Locate the cell with the specified text and output its [x, y] center coordinate. 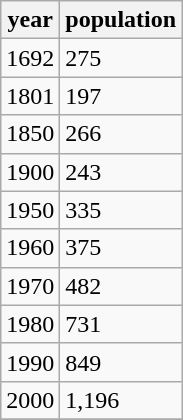
population [121, 20]
731 [121, 324]
year [30, 20]
1900 [30, 172]
335 [121, 210]
266 [121, 134]
1,196 [121, 400]
2000 [30, 400]
275 [121, 58]
1950 [30, 210]
849 [121, 362]
243 [121, 172]
482 [121, 286]
1692 [30, 58]
1980 [30, 324]
1801 [30, 96]
1990 [30, 362]
375 [121, 248]
1970 [30, 286]
1850 [30, 134]
197 [121, 96]
1960 [30, 248]
